Search for the cell housing the specified text and yield its (X, Y) center coordinate. 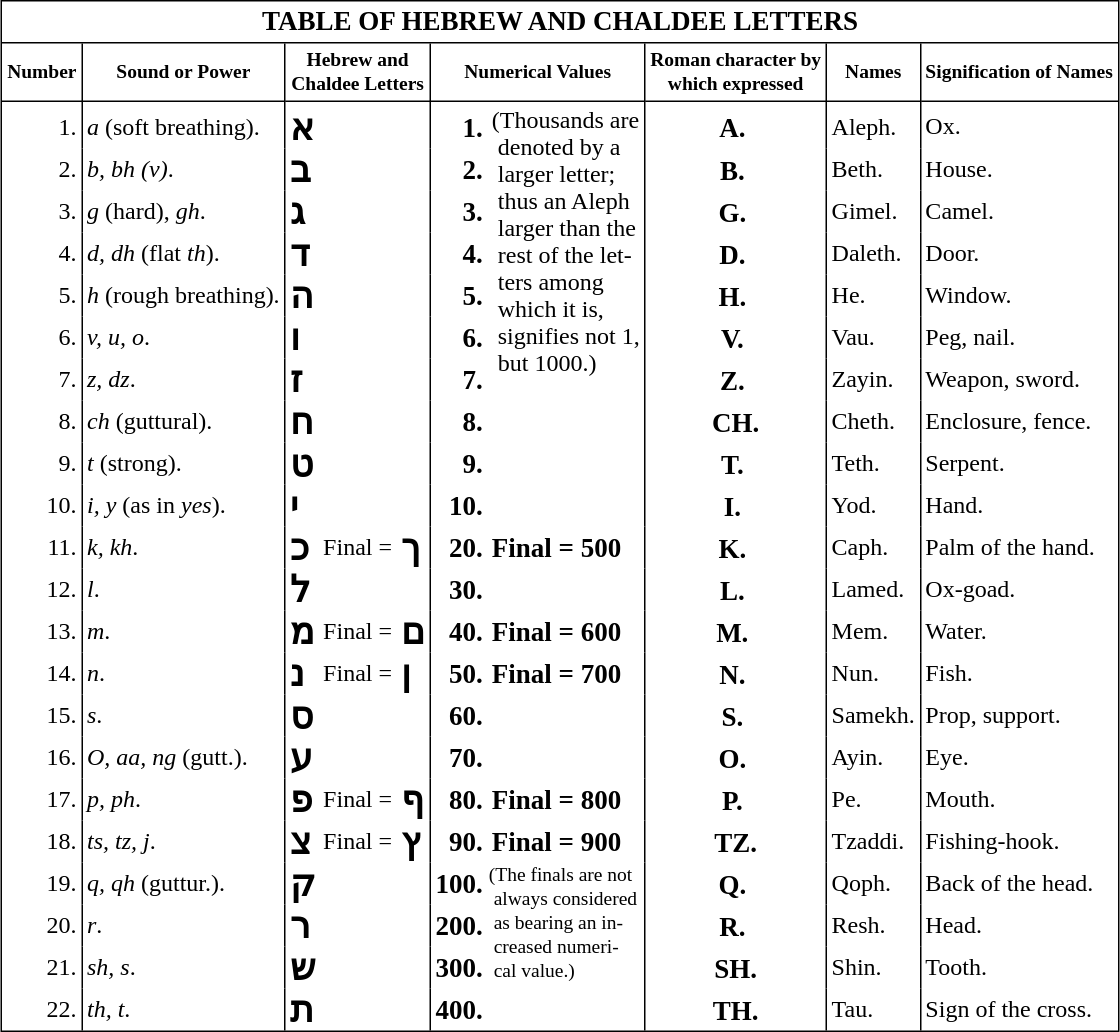
ה (358, 295)
Door. (1019, 253)
Beth. (874, 169)
Yod. (874, 505)
R. (736, 925)
Hebrew andChaldee Letters (358, 73)
30. (459, 589)
G. (736, 211)
ו (358, 337)
Number (43, 73)
Cheth. (874, 421)
Sound or Power (184, 73)
Z. (736, 379)
13. (43, 631)
Aleph. (874, 125)
19. (43, 883)
H. (736, 295)
ך (413, 547)
Eye. (1019, 757)
90. (459, 841)
s. (184, 715)
ב (358, 169)
a (soft breathing). (184, 125)
ף (413, 799)
t (strong). (184, 463)
17. (43, 799)
Signification of Names (1019, 73)
I. (736, 505)
Ayin. (874, 757)
l. (184, 589)
Teth. (874, 463)
SH. (736, 967)
Final = 600 (566, 631)
Resh. (874, 925)
V. (736, 337)
n. (184, 673)
O. (736, 757)
TH. (736, 1009)
Water. (1019, 631)
12. (43, 589)
ע (358, 757)
Shin. (874, 967)
Prop, support. (1019, 715)
ת (358, 1009)
14. (43, 673)
d, dh (flat th). (184, 253)
ח (358, 421)
Mouth. (1019, 799)
(The finals are not always considered as bearing an in- creased numeri- cal value.) (566, 946)
b, bh (v). (184, 169)
40. (459, 631)
p, ph. (184, 799)
Mem. (874, 631)
A. (736, 125)
Ox. (1019, 125)
S. (736, 715)
נ (302, 673)
TABLE OF HEBREW AND CHALDEE LETTERS (560, 23)
L. (736, 589)
Daleth. (874, 253)
Weapon, sword. (1019, 379)
Final = 700 (566, 673)
400. (459, 1009)
Head. (1019, 925)
Tau. (874, 1009)
צ (302, 841)
50. (459, 673)
300. (459, 967)
Tzaddi. (874, 841)
ל (358, 589)
m. (184, 631)
Final = 500 (566, 547)
מ (302, 631)
TZ. (736, 841)
Fish. (1019, 673)
Qoph. (874, 883)
Vau. (874, 337)
י (358, 505)
Zayin. (874, 379)
Ox-goad. (1019, 589)
Numerical Values (538, 73)
ר (358, 925)
He. (874, 295)
60. (459, 715)
ts, tz, j. (184, 841)
Back of the head. (1019, 883)
g (hard), gh. (184, 211)
80. (459, 799)
Hand. (1019, 505)
House. (1019, 169)
ד (358, 253)
ch (guttural). (184, 421)
k, kh. (184, 547)
Fishing-hook. (1019, 841)
O, aa, ng (gutt.). (184, 757)
18. (43, 841)
ז (358, 379)
Pe. (874, 799)
M. (736, 631)
Caph. (874, 547)
Nun. (874, 673)
ץ (413, 841)
Palm of the hand. (1019, 547)
Lamed. (874, 589)
200. (459, 925)
(Thousands are denoted by a larger letter; thus an Aleph larger than the rest of the let- ters among which it is, signifies not 1, but 1000.) (566, 314)
ג (358, 211)
ס (358, 715)
h (rough breathing). (184, 295)
i, y (as in yes). (184, 505)
ט (358, 463)
ש (358, 967)
22. (43, 1009)
Gimel. (874, 211)
B. (736, 169)
q, qh (guttur.). (184, 883)
Enclosure, fence. (1019, 421)
Q. (736, 883)
Names (874, 73)
v, u, o. (184, 337)
P. (736, 799)
th, t. (184, 1009)
ם (413, 631)
z, dz. (184, 379)
K. (736, 547)
Samekh. (874, 715)
Window. (1019, 295)
Final = 800 (566, 799)
21. (43, 967)
ן (413, 673)
Tooth. (1019, 967)
כ (302, 547)
פ (302, 799)
15. (43, 715)
א (358, 125)
T. (736, 463)
Final = 900 (566, 841)
Peg, nail. (1019, 337)
Roman character bywhich expressed (736, 73)
100. (459, 883)
16. (43, 757)
Camel. (1019, 211)
r. (184, 925)
ק (358, 883)
N. (736, 673)
CH. (736, 421)
70. (459, 757)
sh, s. (184, 967)
Sign of the cross. (1019, 1009)
11. (43, 547)
Serpent. (1019, 463)
D. (736, 253)
